Detect which cell encompasses the target text, then output its (x, y) center coordinate. 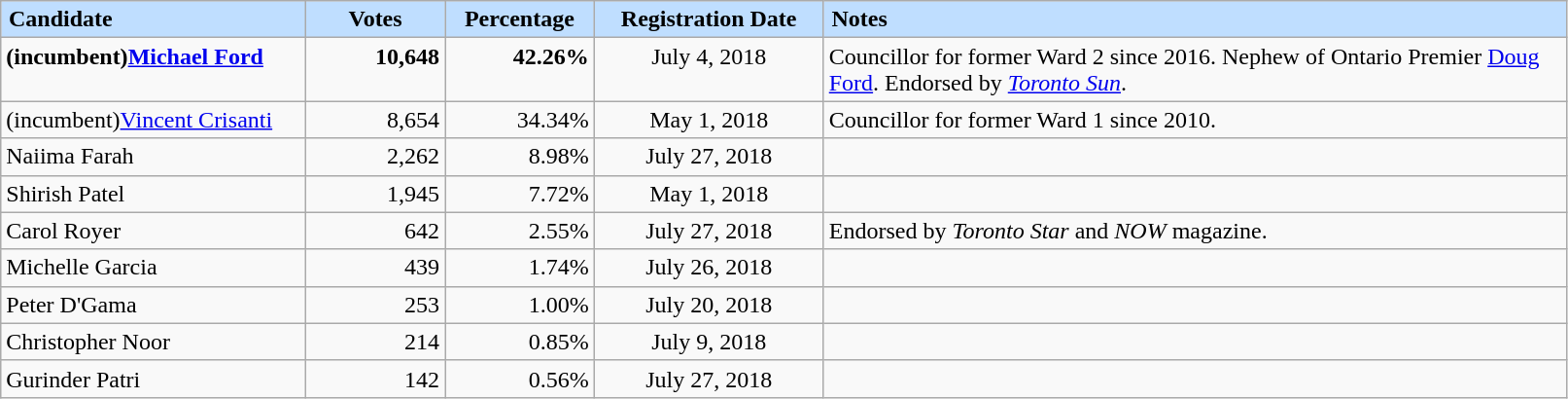
1.00% (520, 305)
Votes (375, 19)
Carol Royer (154, 231)
(incumbent)Michael Ford (154, 70)
8,654 (375, 120)
Christopher Noor (154, 342)
253 (375, 305)
Candidate (154, 19)
July 26, 2018 (709, 268)
0.56% (520, 379)
439 (375, 268)
1,945 (375, 194)
10,648 (375, 70)
Percentage (520, 19)
Councillor for former Ward 1 since 2010. (1195, 120)
Peter D'Gama (154, 305)
Endorsed by Toronto Star and NOW magazine. (1195, 231)
2.55% (520, 231)
642 (375, 231)
1.74% (520, 268)
Notes (1195, 19)
2,262 (375, 157)
34.34% (520, 120)
July 9, 2018 (709, 342)
Shirish Patel (154, 194)
214 (375, 342)
July 20, 2018 (709, 305)
Naiima Farah (154, 157)
(incumbent)Vincent Crisanti (154, 120)
42.26% (520, 70)
142 (375, 379)
Gurinder Patri (154, 379)
Councillor for former Ward 2 since 2016. Nephew of Ontario Premier Doug Ford. Endorsed by Toronto Sun. (1195, 70)
July 4, 2018 (709, 70)
Michelle Garcia (154, 268)
8.98% (520, 157)
0.85% (520, 342)
Registration Date (709, 19)
7.72% (520, 194)
